Determine the [x, y] coordinate at the center of the cell enclosing the given text.  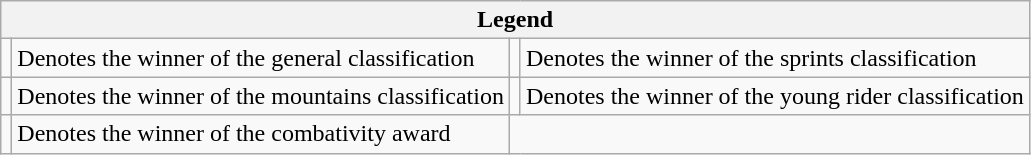
Denotes the winner of the mountains classification [261, 96]
Denotes the winner of the general classification [261, 58]
Denotes the winner of the young rider classification [774, 96]
Denotes the winner of the sprints classification [774, 58]
Legend [516, 20]
Denotes the winner of the combativity award [261, 134]
